Locate the cell with the specified text and output its (X, Y) center coordinate. 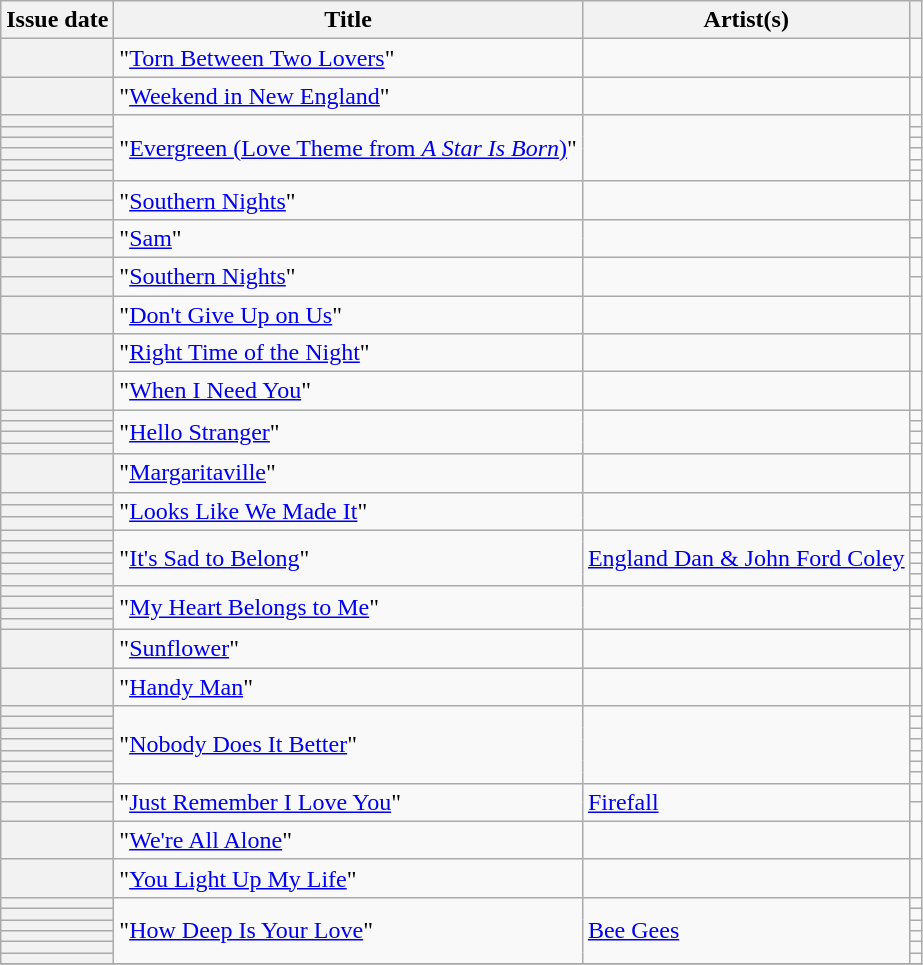
"Weekend in New England" (348, 96)
"You Light Up My Life" (348, 878)
"Sunflower" (348, 649)
"Just Remember I Love You" (348, 802)
"We're All Alone" (348, 840)
Firefall (746, 802)
"Sam" (348, 238)
"Torn Between Two Lovers" (348, 58)
"Don't Give Up on Us" (348, 315)
"Hello Stranger" (348, 432)
Bee Gees (746, 930)
"Looks Like We Made It" (348, 511)
"When I Need You" (348, 391)
"Right Time of the Night" (348, 353)
Issue date (58, 20)
"Margaritaville" (348, 473)
"How Deep Is Your Love" (348, 930)
England Dan & John Ford Coley (746, 558)
Title (348, 20)
"Nobody Does It Better" (348, 744)
"It's Sad to Belong" (348, 558)
"Evergreen (Love Theme from A Star Is Born)" (348, 148)
"My Heart Belongs to Me" (348, 607)
Artist(s) (746, 20)
"Handy Man" (348, 687)
